Search for the cell housing the specified text and yield its (x, y) center coordinate. 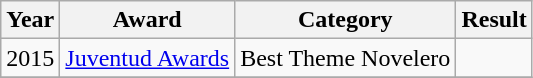
Category (346, 20)
Year (30, 20)
Result (494, 20)
Best Theme Novelero (346, 58)
Award (148, 20)
Juventud Awards (148, 58)
2015 (30, 58)
